Determine the [x, y] coordinate at the center of the cell enclosing the given text.  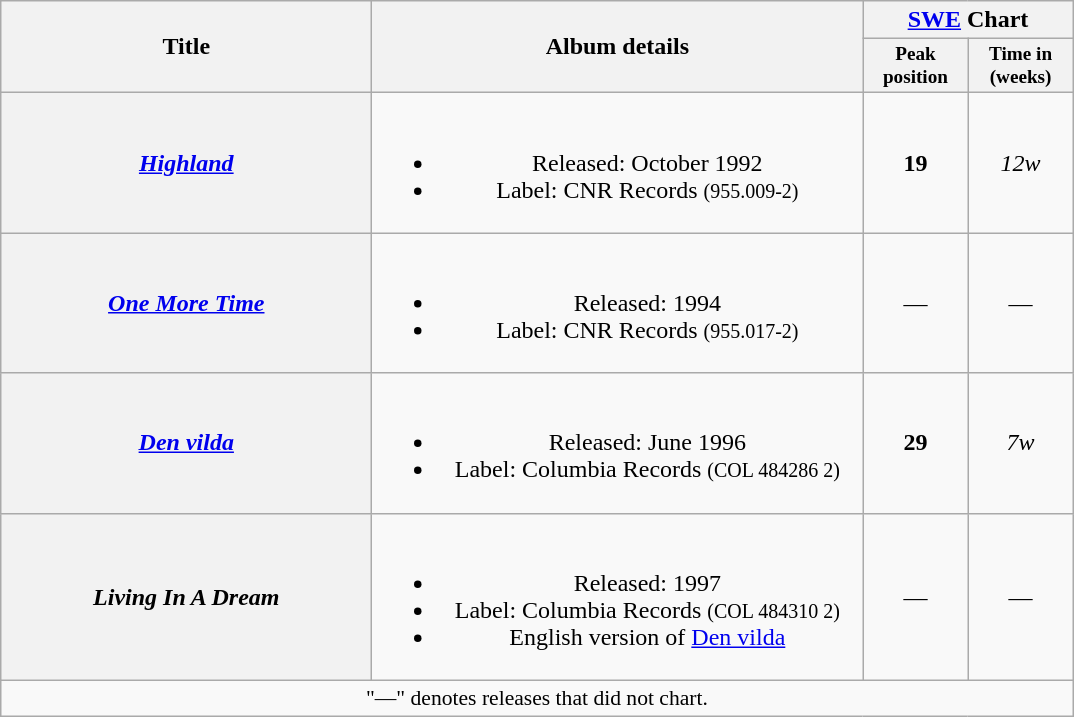
Released: 1997Label: Columbia Records (COL 484310 2)English version of Den vilda [618, 596]
One More Time [186, 303]
Highland [186, 163]
Album details [618, 47]
Released: 1994Label: CNR Records (955.017-2) [618, 303]
Peak position [916, 66]
SWE Chart [968, 20]
Living In A Dream [186, 596]
29 [916, 443]
"—" denotes releases that did not chart. [537, 698]
Released: June 1996Label: Columbia Records (COL 484286 2) [618, 443]
Time in(weeks) [1020, 66]
Den vilda [186, 443]
19 [916, 163]
12w [1020, 163]
7w [1020, 443]
Released: October 1992Label: CNR Records (955.009-2) [618, 163]
Title [186, 47]
